Output the (X, Y) coordinate of the center of the cell containing the given text.  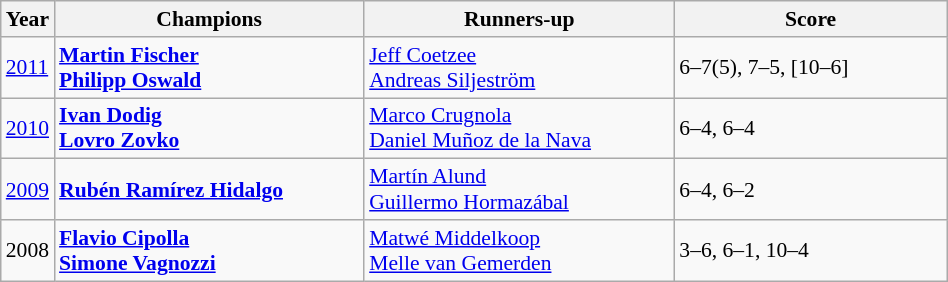
Marco Crugnola Daniel Muñoz de la Nava (519, 128)
Martín Alund Guillermo Hormazábal (519, 190)
Champions (209, 19)
Flavio Cipolla Simone Vagnozzi (209, 250)
Rubén Ramírez Hidalgo (209, 190)
Year (28, 19)
Runners-up (519, 19)
2010 (28, 128)
Matwé Middelkoop Melle van Gemerden (519, 250)
6–4, 6–4 (810, 128)
2009 (28, 190)
2011 (28, 68)
3–6, 6–1, 10–4 (810, 250)
6–4, 6–2 (810, 190)
Score (810, 19)
6–7(5), 7–5, [10–6] (810, 68)
2008 (28, 250)
Jeff Coetzee Andreas Siljeström (519, 68)
Martin Fischer Philipp Oswald (209, 68)
Ivan Dodig Lovro Zovko (209, 128)
